Pinpoint the cell where the given text exists, returning its [X, Y] midpoint coordinate. 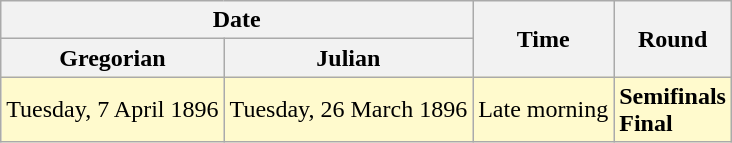
Late morning [544, 110]
Time [544, 39]
SemifinalsFinal [673, 110]
Tuesday, 26 March 1896 [348, 110]
Tuesday, 7 April 1896 [112, 110]
Julian [348, 58]
Round [673, 39]
Gregorian [112, 58]
Date [237, 20]
